Return (X, Y) of the center of cell containing provided text 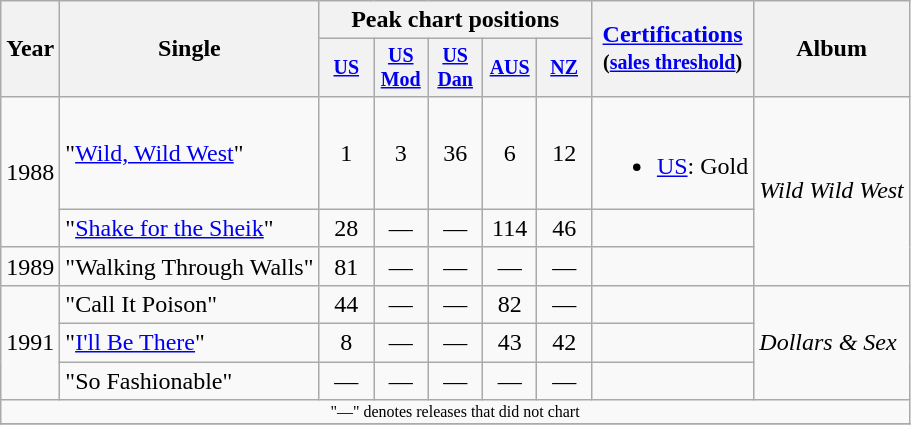
1 (346, 152)
36 (455, 152)
46 (564, 228)
Dollars & Sex (832, 342)
US (346, 68)
6 (509, 152)
US Mod (401, 68)
US Dan (455, 68)
42 (564, 343)
1989 (30, 266)
AUS (509, 68)
"Call It Poison" (190, 304)
NZ (564, 68)
12 (564, 152)
Single (190, 49)
8 (346, 343)
"So Fashionable" (190, 381)
"—" denotes releases that did not chart (456, 412)
1988 (30, 172)
44 (346, 304)
43 (509, 343)
US: Gold (672, 152)
Album (832, 49)
Wild Wild West (832, 190)
28 (346, 228)
3 (401, 152)
"Wild, Wild West" (190, 152)
"I'll Be There" (190, 343)
1991 (30, 342)
"Shake for the Sheik" (190, 228)
114 (509, 228)
Year (30, 49)
81 (346, 266)
Peak chart positions (455, 20)
82 (509, 304)
Certifications(sales threshold) (672, 49)
"Walking Through Walls" (190, 266)
